Extract the (x, y) coordinate from the center of the cell holding the provided text.  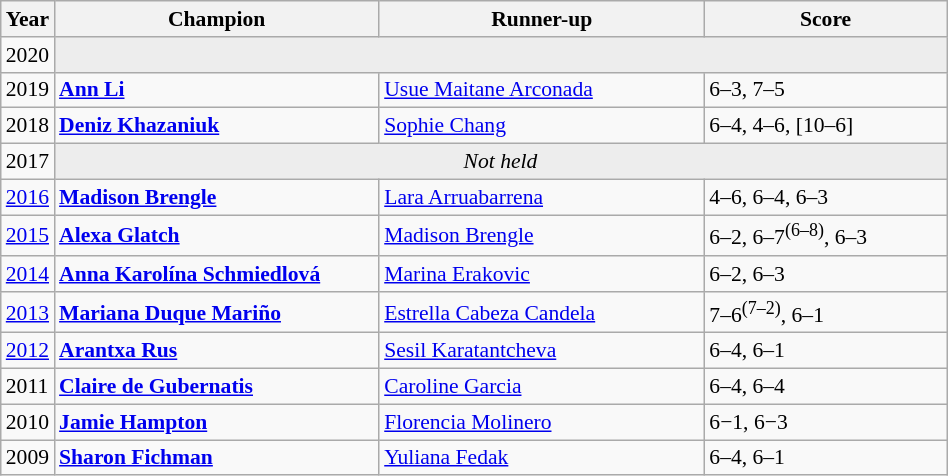
Score (826, 19)
Estrella Cabeza Candela (542, 312)
Not held (500, 162)
2012 (28, 351)
Deniz Khazaniuk (216, 126)
2017 (28, 162)
Marina Erakovic (542, 274)
6–4, 4–6, [10–6] (826, 126)
2015 (28, 236)
Alexa Glatch (216, 236)
Claire de Gubernatis (216, 387)
Ann Li (216, 90)
6–2, 6–7(6–8), 6–3 (826, 236)
2020 (28, 55)
Anna Karolína Schmiedlová (216, 274)
Yuliana Fedak (542, 458)
6–3, 7–5 (826, 90)
Runner-up (542, 19)
Usue Maitane Arconada (542, 90)
2016 (28, 197)
2019 (28, 90)
Florencia Molinero (542, 422)
Caroline Garcia (542, 387)
Year (28, 19)
6–2, 6–3 (826, 274)
2009 (28, 458)
Sophie Chang (542, 126)
Jamie Hampton (216, 422)
Sesil Karatantcheva (542, 351)
Sharon Fichman (216, 458)
Lara Arruabarrena (542, 197)
Mariana Duque Mariño (216, 312)
4–6, 6–4, 6–3 (826, 197)
2013 (28, 312)
Arantxa Rus (216, 351)
2014 (28, 274)
6–4, 6–4 (826, 387)
7–6(7–2), 6–1 (826, 312)
Champion (216, 19)
2010 (28, 422)
2011 (28, 387)
6−1, 6−3 (826, 422)
2018 (28, 126)
